Scan for the cell matching the given text and deliver its (X, Y) coordinate at center. 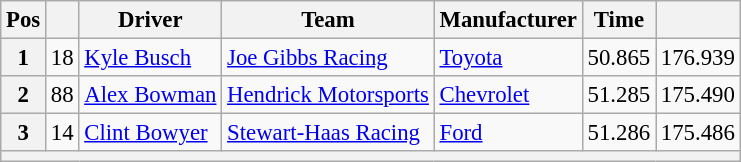
Time (618, 20)
175.490 (698, 95)
175.486 (698, 133)
Pos (24, 20)
Hendrick Motorsports (328, 95)
51.286 (618, 133)
51.285 (618, 95)
Team (328, 20)
Alex Bowman (150, 95)
Driver (150, 20)
50.865 (618, 58)
2 (24, 95)
Chevrolet (508, 95)
1 (24, 58)
Clint Bowyer (150, 133)
Ford (508, 133)
18 (62, 58)
176.939 (698, 58)
14 (62, 133)
Kyle Busch (150, 58)
Toyota (508, 58)
88 (62, 95)
3 (24, 133)
Stewart-Haas Racing (328, 133)
Manufacturer (508, 20)
Joe Gibbs Racing (328, 58)
